Return the (X, Y) coordinate for the center point of the cell that contains the specified text.  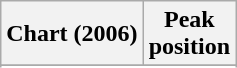
Peak position (189, 34)
Chart (2006) (72, 34)
